Find where the given text appears and provide that cell's center as [x, y] coordinate. 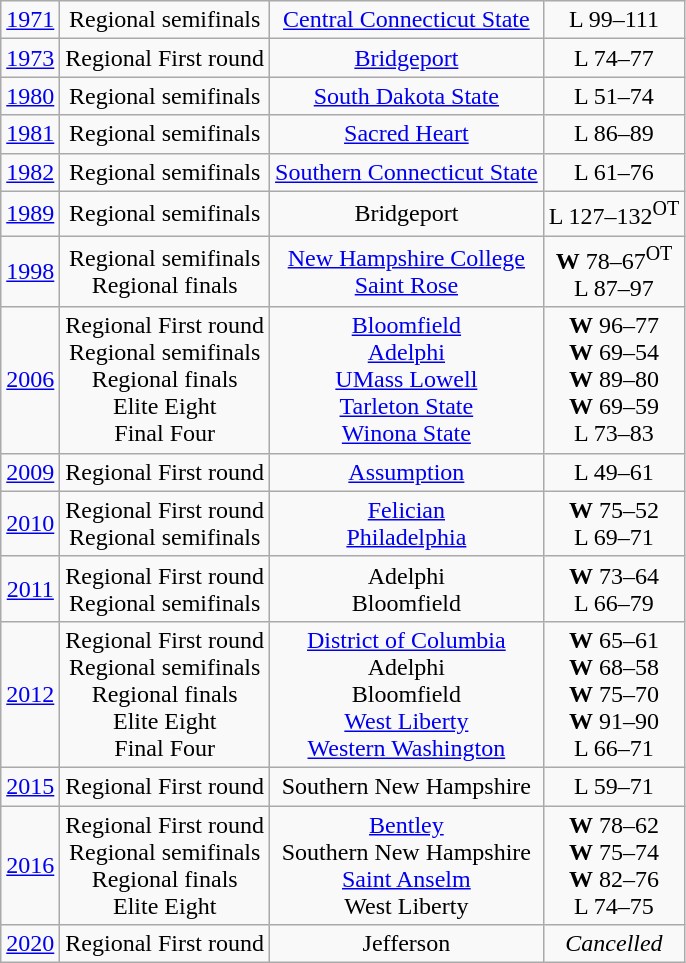
2020 [30, 944]
2011 [30, 588]
South Dakota State [407, 96]
L 74–77 [614, 58]
2006 [30, 380]
W 78–67OTL 87–97 [614, 272]
Assumption [407, 472]
L 49–61 [614, 472]
AdelphiBloomfield [407, 588]
New Hampshire CollegeSaint Rose [407, 272]
FelicianPhiladelphia [407, 524]
Southern Connecticut State [407, 172]
1998 [30, 272]
1980 [30, 96]
Central Connecticut State [407, 20]
District of ColumbiaAdelphiBloomfieldWest LibertyWestern Washington [407, 694]
W 75–52L 69–71 [614, 524]
1989 [30, 214]
W 78–62W 75–74W 82–76L 74–75 [614, 866]
Jefferson [407, 944]
L 127–132OT [614, 214]
BentleySouthern New HampshireSaint AnselmWest Liberty [407, 866]
1981 [30, 134]
2009 [30, 472]
W 65–61W 68–58W 75–70W 91–90L 66–71 [614, 694]
L 59–71 [614, 786]
W 96–77W 69–54W 89–80W 69–59L 73–83 [614, 380]
L 86–89 [614, 134]
L 51–74 [614, 96]
2016 [30, 866]
L 99–111 [614, 20]
Southern New Hampshire [407, 786]
Sacred Heart [407, 134]
1973 [30, 58]
Cancelled [614, 944]
1971 [30, 20]
2015 [30, 786]
2010 [30, 524]
Regional First roundRegional semifinalsRegional finalsElite Eight [165, 866]
2012 [30, 694]
1982 [30, 172]
Regional semifinalsRegional finals [165, 272]
L 61–76 [614, 172]
W 73–64L 66–79 [614, 588]
BloomfieldAdelphiUMass LowellTarleton StateWinona State [407, 380]
